Extract the [X, Y] coordinate from the center of the cell holding the provided text.  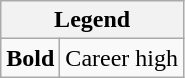
Legend [92, 20]
Career high [122, 58]
Bold [30, 58]
